Scan for the cell matching the given text and deliver its (X, Y) coordinate at center. 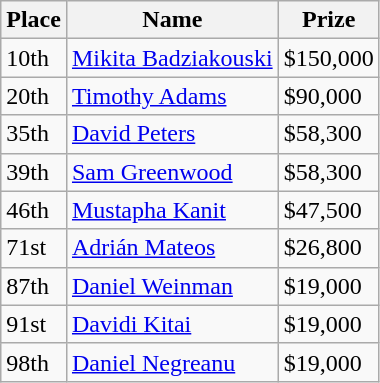
Name (172, 20)
Place (34, 20)
91st (34, 324)
Timothy Adams (172, 96)
87th (34, 286)
46th (34, 210)
Mikita Badziakouski (172, 58)
$26,800 (328, 248)
Daniel Negreanu (172, 362)
$47,500 (328, 210)
Davidi Kitai (172, 324)
10th (34, 58)
$90,000 (328, 96)
71st (34, 248)
Sam Greenwood (172, 172)
Mustapha Kanit (172, 210)
David Peters (172, 134)
$150,000 (328, 58)
Daniel Weinman (172, 286)
Adrián Mateos (172, 248)
98th (34, 362)
Prize (328, 20)
39th (34, 172)
35th (34, 134)
20th (34, 96)
